Return the [X, Y] coordinate for the center point of the cell that contains the specified text.  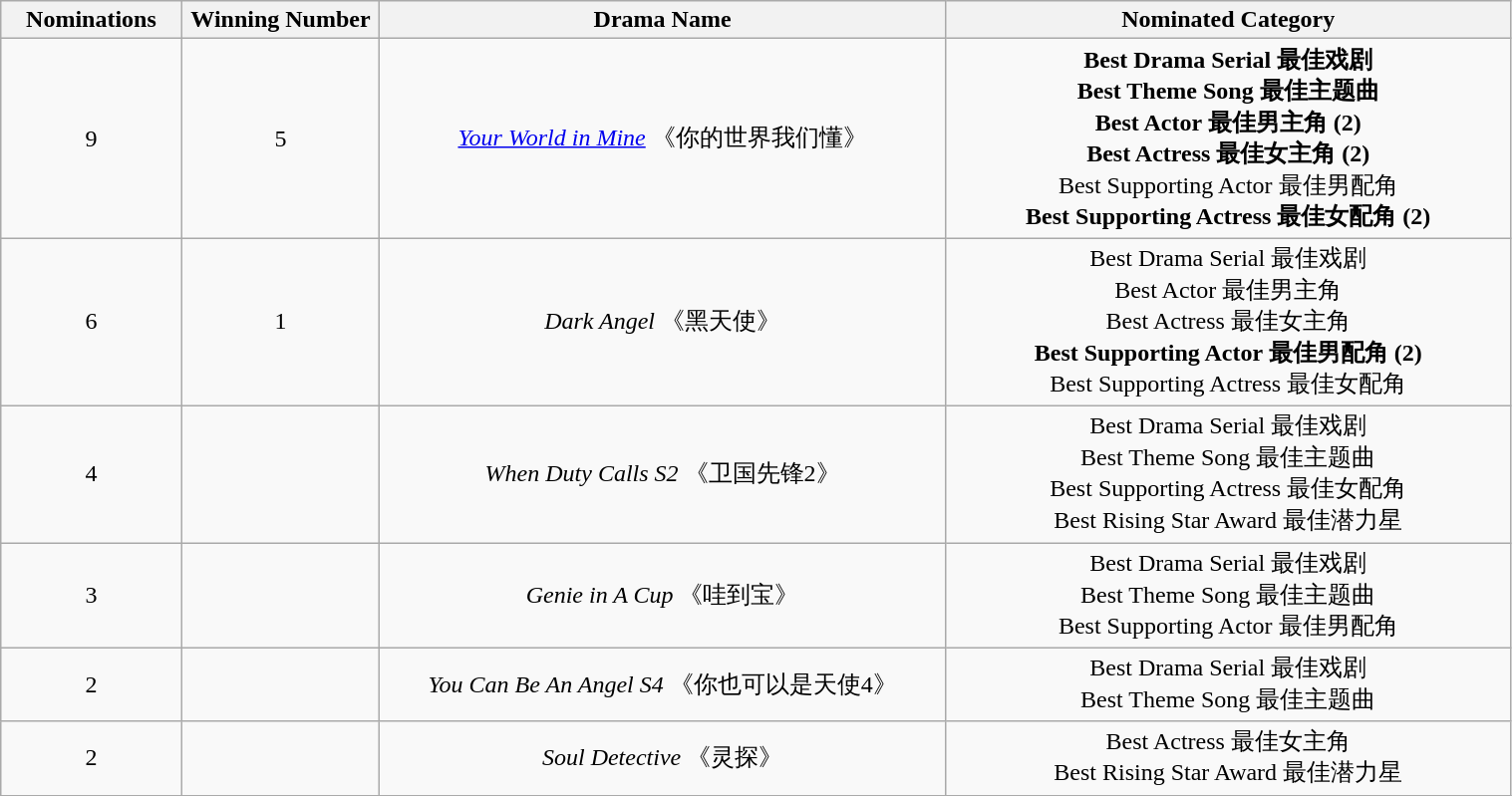
Best Actress 最佳女主角 Best Rising Star Award 最佳潜力星 [1228, 758]
Nominated Category [1228, 20]
Best Drama Serial 最佳戏剧 Best Theme Song 最佳主题曲 Best Supporting Actress 最佳女配角 Best Rising Star Award 最佳潜力星 [1228, 474]
Nominations [92, 20]
6 [92, 323]
3 [92, 595]
5 [281, 138]
Dark Angel 《黑天使》 [663, 323]
You Can Be An Angel S4 《你也可以是天使4》 [663, 684]
Best Drama Serial 最佳戏剧 Best Actor 最佳男主角 Best Actress 最佳女主角 Best Supporting Actor 最佳男配角 (2) Best Supporting Actress 最佳女配角 [1228, 323]
Genie in A Cup 《哇到宝》 [663, 595]
Drama Name [663, 20]
9 [92, 138]
When Duty Calls S2 《卫国先锋2》 [663, 474]
1 [281, 323]
Winning Number [281, 20]
Best Drama Serial 最佳戏剧 Best Theme Song 最佳主题曲 Best Supporting Actor 最佳男配角 [1228, 595]
4 [92, 474]
Your World in Mine 《你的世界我们懂》 [663, 138]
Best Drama Serial 最佳戏剧 Best Theme Song 最佳主题曲 [1228, 684]
Soul Detective 《灵探》 [663, 758]
